Output the (x, y) coordinate of the center of the cell containing the given text.  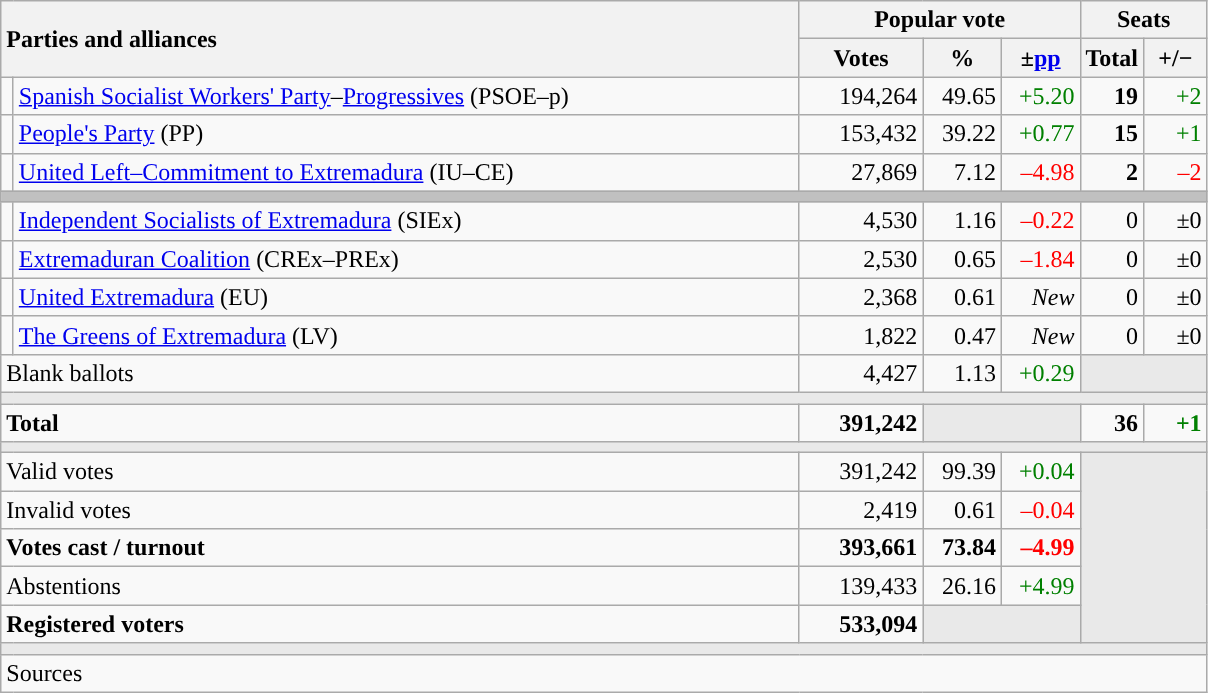
+0.04 (1040, 472)
Registered voters (400, 624)
–4.98 (1040, 172)
7.12 (962, 172)
Parties and alliances (400, 39)
2,368 (861, 297)
533,094 (861, 624)
153,432 (861, 134)
Extremaduran Coalition (CREx–PREx) (406, 259)
The Greens of Extremadura (LV) (406, 335)
2,530 (861, 259)
36 (1112, 423)
–4.99 (1040, 548)
1.16 (962, 221)
73.84 (962, 548)
Votes (861, 58)
Popular vote (940, 20)
+0.77 (1040, 134)
+4.99 (1040, 586)
Invalid votes (400, 510)
People's Party (PP) (406, 134)
Blank ballots (400, 373)
393,661 (861, 548)
0.65 (962, 259)
+0.29 (1040, 373)
Sources (604, 673)
2 (1112, 172)
39.22 (962, 134)
United Left–Commitment to Extremadura (IU–CE) (406, 172)
–0.04 (1040, 510)
–1.84 (1040, 259)
Spanish Socialist Workers' Party–Progressives (PSOE–p) (406, 96)
Independent Socialists of Extremadura (SIEx) (406, 221)
4,427 (861, 373)
–2 (1176, 172)
1.13 (962, 373)
–0.22 (1040, 221)
4,530 (861, 221)
Abstentions (400, 586)
United Extremadura (EU) (406, 297)
139,433 (861, 586)
+/− (1176, 58)
Valid votes (400, 472)
% (962, 58)
1,822 (861, 335)
19 (1112, 96)
26.16 (962, 586)
+2 (1176, 96)
27,869 (861, 172)
0.47 (962, 335)
Votes cast / turnout (400, 548)
Seats (1144, 20)
99.39 (962, 472)
15 (1112, 134)
49.65 (962, 96)
±pp (1040, 58)
194,264 (861, 96)
2,419 (861, 510)
+5.20 (1040, 96)
